Search for the cell housing the specified text and yield its [x, y] center coordinate. 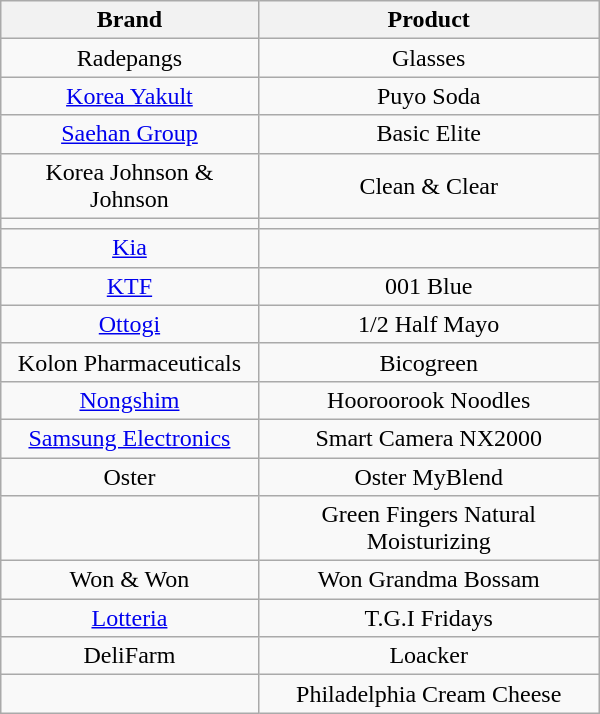
001 Blue [428, 286]
Basic Elite [428, 134]
Smart Camera NX2000 [428, 438]
1/2 Half Mayo [428, 324]
Clean & Clear [428, 186]
Glasses [428, 58]
KTF [130, 286]
Loacker [428, 656]
Bicogreen [428, 362]
Kolon Pharmaceuticals [130, 362]
Kia [130, 248]
Puyo Soda [428, 96]
Philadelphia Cream Cheese [428, 694]
Oster [130, 477]
Won Grandma Bossam [428, 580]
Ottogi [130, 324]
Samsung Electronics [130, 438]
Lotteria [130, 618]
Nongshim [130, 400]
Radepangs [130, 58]
Korea Yakult [130, 96]
DeliFarm [130, 656]
Product [428, 20]
Saehan Group [130, 134]
T.G.I Fridays [428, 618]
Green Fingers Natural Moisturizing [428, 528]
Won & Won [130, 580]
Hooroorook Noodles [428, 400]
Oster MyBlend [428, 477]
Korea Johnson & Johnson [130, 186]
Brand [130, 20]
